Find where the given text appears and provide that cell's center as [x, y] coordinate. 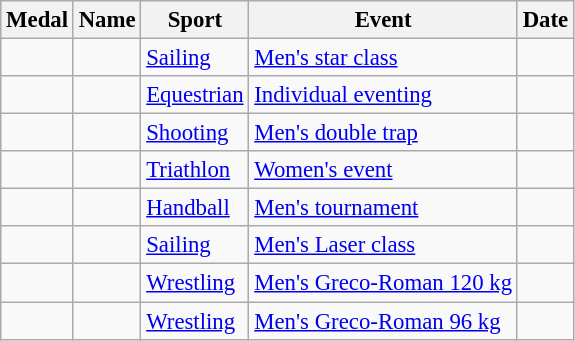
Individual eventing [383, 95]
Men's tournament [383, 208]
Men's Greco-Roman 96 kg [383, 321]
Women's event [383, 170]
Name [107, 20]
Event [383, 20]
Date [545, 20]
Sport [195, 20]
Triathlon [195, 170]
Men's Greco-Roman 120 kg [383, 283]
Equestrian [195, 95]
Shooting [195, 133]
Medal [38, 20]
Handball [195, 208]
Men's star class [383, 58]
Men's double trap [383, 133]
Men's Laser class [383, 245]
